From the cell containing the given text, extract its center point as (X, Y) coordinate. 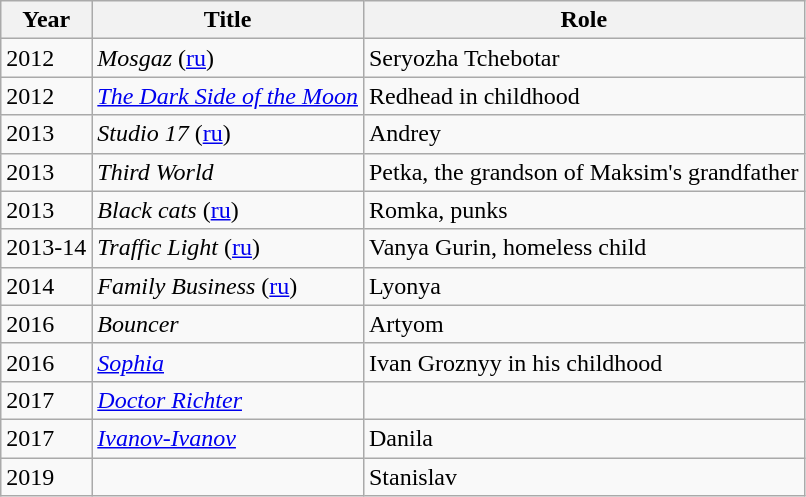
Ivan Groznyy in his childhood (584, 362)
Year (46, 20)
Bouncer (228, 324)
2019 (46, 477)
Artyom (584, 324)
Sophia (228, 362)
Traffic Light (ru) (228, 248)
Studio 17 (ru) (228, 134)
Stanislav (584, 477)
2013-14 (46, 248)
Danila (584, 438)
Black cats (ru) (228, 210)
Doctor Richter (228, 400)
Third World (228, 172)
Title (228, 20)
Lyonya (584, 286)
Family Business (ru) (228, 286)
Romka, punks (584, 210)
2014 (46, 286)
Vanya Gurin, homeless child (584, 248)
Ivanov-Ivanov (228, 438)
Mosgaz (ru) (228, 58)
Petka, the grandson of Maksim's grandfather (584, 172)
Andrey (584, 134)
Role (584, 20)
The Dark Side of the Moon (228, 96)
Redhead in childhood (584, 96)
Seryozha Tchebotar (584, 58)
